Extract the (x, y) coordinate from the center of the cell holding the provided text.  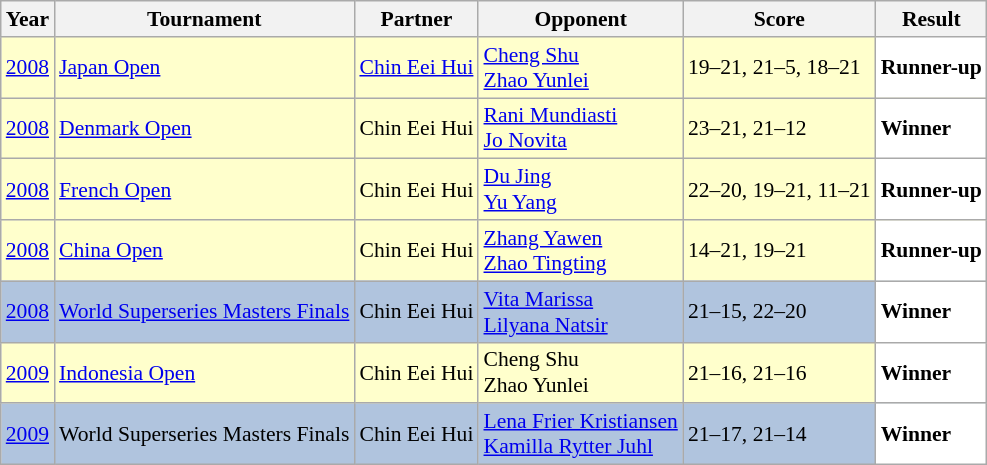
14–21, 19–21 (780, 250)
French Open (204, 190)
21–17, 21–14 (780, 434)
Rani Mundiasti Jo Novita (580, 128)
Zhang Yawen Zhao Tingting (580, 250)
22–20, 19–21, 11–21 (780, 190)
Opponent (580, 19)
Denmark Open (204, 128)
Score (780, 19)
Result (932, 19)
Partner (416, 19)
19–21, 21–5, 18–21 (780, 68)
Du Jing Yu Yang (580, 190)
21–16, 21–16 (780, 372)
Vita Marissa Lilyana Natsir (580, 312)
23–21, 21–12 (780, 128)
Tournament (204, 19)
China Open (204, 250)
Japan Open (204, 68)
21–15, 22–20 (780, 312)
Lena Frier Kristiansen Kamilla Rytter Juhl (580, 434)
Indonesia Open (204, 372)
Year (28, 19)
